Detect which cell encompasses the target text, then output its (x, y) center coordinate. 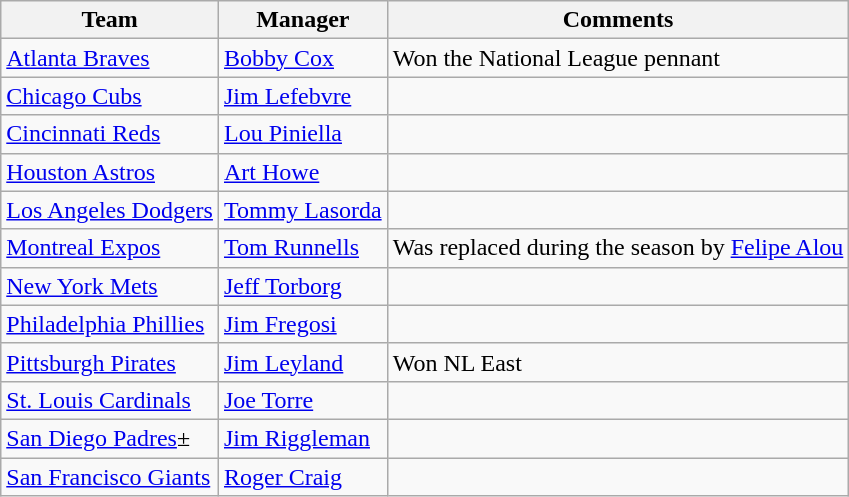
Los Angeles Dodgers (110, 210)
Jeff Torborg (302, 286)
Won NL East (618, 362)
Bobby Cox (302, 58)
Won the National League pennant (618, 58)
San Francisco Giants (110, 477)
Art Howe (302, 172)
Philadelphia Phillies (110, 324)
Jim Riggleman (302, 438)
Roger Craig (302, 477)
Team (110, 20)
St. Louis Cardinals (110, 400)
Houston Astros (110, 172)
Jim Fregosi (302, 324)
Comments (618, 20)
Manager (302, 20)
Jim Leyland (302, 362)
Cincinnati Reds (110, 134)
Was replaced during the season by Felipe Alou (618, 248)
San Diego Padres± (110, 438)
Pittsburgh Pirates (110, 362)
Tom Runnells (302, 248)
New York Mets (110, 286)
Jim Lefebvre (302, 96)
Chicago Cubs (110, 96)
Lou Piniella (302, 134)
Joe Torre (302, 400)
Atlanta Braves (110, 58)
Montreal Expos (110, 248)
Tommy Lasorda (302, 210)
